Extract the (X, Y) coordinate from the center of the cell holding the provided text.  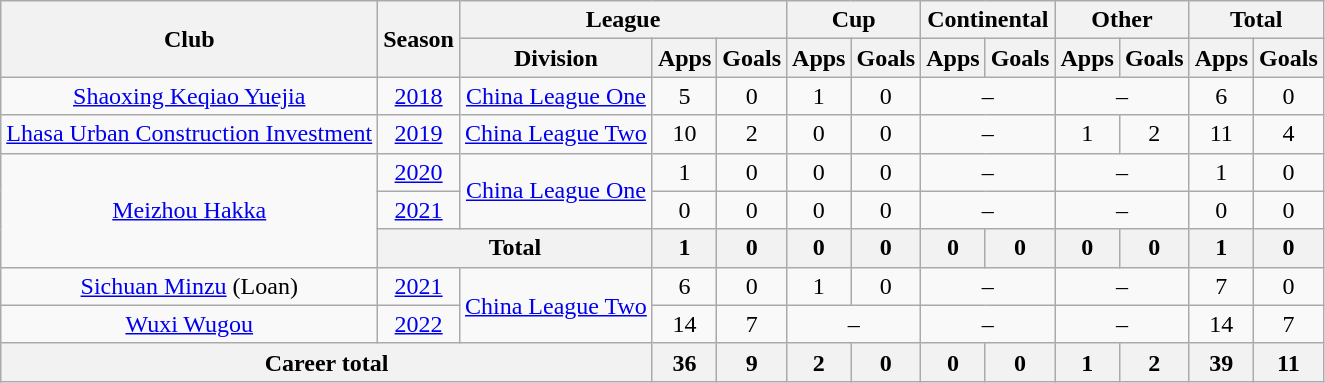
Division (556, 58)
Wuxi Wugou (190, 324)
Season (419, 39)
5 (684, 96)
Lhasa Urban Construction Investment (190, 134)
36 (684, 362)
9 (752, 362)
Cup (854, 20)
2022 (419, 324)
Career total (327, 362)
2020 (419, 172)
Continental (988, 20)
Sichuan Minzu (Loan) (190, 286)
Meizhou Hakka (190, 210)
Other (1122, 20)
Club (190, 39)
Shaoxing Keqiao Yuejia (190, 96)
10 (684, 134)
4 (1289, 134)
2018 (419, 96)
2019 (419, 134)
League (622, 20)
39 (1221, 362)
